For the text-containing cell, return its midpoint in [x, y] coordinate format. 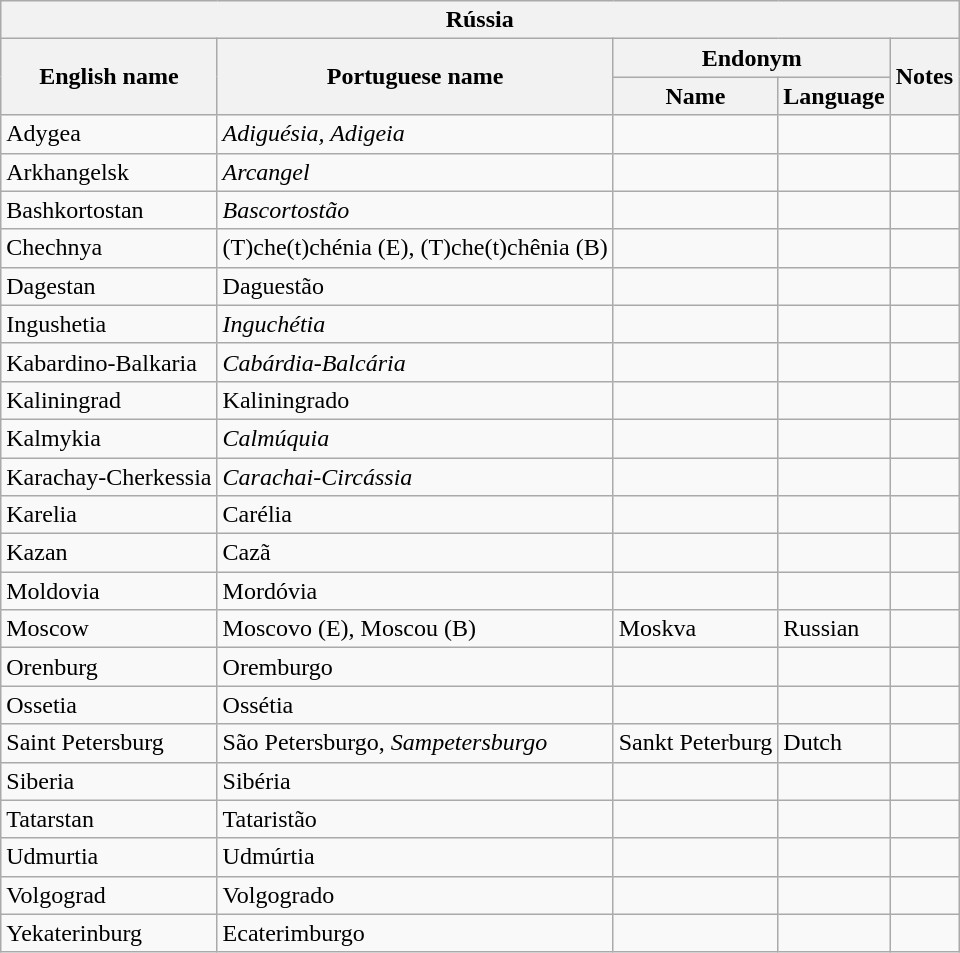
Moskva [696, 629]
Bascortostão [415, 210]
Dutch [834, 743]
Carélia [415, 515]
(T)che(t)chénia (E), (T)che(t)chênia (B) [415, 248]
Udmurtia [109, 857]
Kabardino-Balkaria [109, 362]
Russian [834, 629]
Language [834, 96]
Karachay-Cherkessia [109, 477]
Sankt Peterburg [696, 743]
Carachai-Circássia [415, 477]
Udmúrtia [415, 857]
Mordóvia [415, 591]
Notes [924, 77]
Moldovia [109, 591]
Rússia [480, 20]
Inguchétia [415, 324]
Kazan [109, 553]
Bashkortostan [109, 210]
Adygea [109, 134]
Calmúquia [415, 438]
Ossétia [415, 705]
Kalmykia [109, 438]
Name [696, 96]
Volgograd [109, 895]
Chechnya [109, 248]
Tatarstan [109, 819]
Cabárdia-Balcária [415, 362]
Cazã [415, 553]
Ingushetia [109, 324]
Kaliningrad [109, 400]
Yekaterinburg [109, 933]
Moscow [109, 629]
Ossetia [109, 705]
Portuguese name [415, 77]
Dagestan [109, 286]
Saint Petersburg [109, 743]
Volgogrado [415, 895]
Moscovo (E), Moscou (B) [415, 629]
Kaliningrado [415, 400]
Sibéria [415, 781]
Adiguésia, Adigeia [415, 134]
English name [109, 77]
Arkhangelsk [109, 172]
São Petersburgo, Sampetersburgo [415, 743]
Ecaterimburgo [415, 933]
Endonym [752, 58]
Siberia [109, 781]
Tataristão [415, 819]
Karelia [109, 515]
Arcangel [415, 172]
Daguestão [415, 286]
Oremburgo [415, 667]
Orenburg [109, 667]
